Output the [x, y] coordinate of the center of the cell containing the given text.  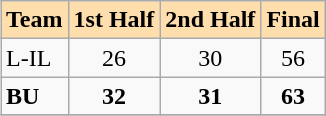
63 [293, 96]
Team [34, 20]
31 [210, 96]
L-IL [34, 58]
32 [114, 96]
Final [293, 20]
30 [210, 58]
26 [114, 58]
1st Half [114, 20]
BU [34, 96]
56 [293, 58]
2nd Half [210, 20]
